For the text-containing cell, return its midpoint in (X, Y) coordinate format. 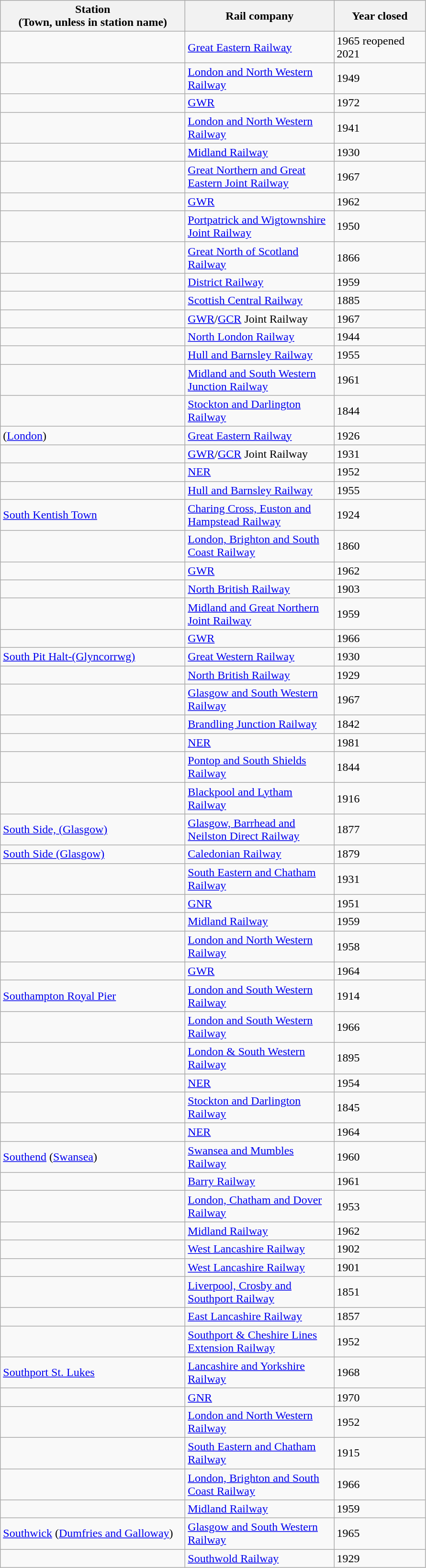
1970 (380, 1397)
1972 (380, 103)
1885 (380, 300)
Caledonian Railway (259, 854)
1926 (380, 436)
Midland and South Western Junction Railway (259, 380)
Midland and Great Northern Joint Railway (259, 614)
1949 (380, 79)
1915 (380, 1453)
1877 (380, 829)
South Kentish Town (93, 515)
1895 (380, 1058)
Lancashire and Yorkshire Railway (259, 1372)
1842 (380, 724)
1916 (380, 799)
1866 (380, 258)
1965 (380, 1534)
South Side, (Glasgow) (93, 829)
Brandling Junction Railway (259, 724)
1960 (380, 1157)
1851 (380, 1292)
1953 (380, 1207)
Great Western Railway (259, 656)
District Railway (259, 282)
(London) (93, 436)
Charing Cross, Euston and Hampstead Railway (259, 515)
Rail company (259, 16)
Portpatrick and Wigtownshire Joint Railway (259, 226)
Station(Town, unless in station name) (93, 16)
1954 (380, 1083)
Liverpool, Crosby and Southport Railway (259, 1292)
1860 (380, 546)
1902 (380, 1249)
Swansea and Mumbles Railway (259, 1157)
East Lancashire Railway (259, 1317)
1941 (380, 127)
Pontop and South Shields Railway (259, 767)
1968 (380, 1372)
Southwold Railway (259, 1558)
London & South Western Railway (259, 1058)
Barry Railway (259, 1182)
1845 (380, 1108)
1944 (380, 337)
Blackpool and Lytham Railway (259, 799)
1903 (380, 589)
1965 reopened 2021 (380, 47)
South Side (Glasgow) (93, 854)
Great Northern and Great Eastern Joint Railway (259, 177)
1879 (380, 854)
Southport & Cheshire Lines Extension Railway (259, 1342)
1901 (380, 1267)
1981 (380, 743)
1950 (380, 226)
Southampton Royal Pier (93, 996)
Southwick (Dumfries and Galloway) (93, 1534)
South Pit Halt-(Glyncorrwg) (93, 656)
1914 (380, 996)
Southport St. Lukes (93, 1372)
North London Railway (259, 337)
1958 (380, 946)
London, Chatham and Dover Railway (259, 1207)
Scottish Central Railway (259, 300)
Year closed (380, 16)
Glasgow, Barrhead and Neilston Direct Railway (259, 829)
1924 (380, 515)
Southend (Swansea) (93, 1157)
Great North of Scotland Railway (259, 258)
1857 (380, 1317)
1951 (380, 903)
